For the text-containing cell, return its midpoint in (x, y) coordinate format. 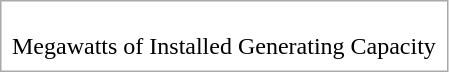
Megawatts of Installed Generating Capacity (224, 46)
